For the text-containing cell, return its midpoint in (x, y) coordinate format. 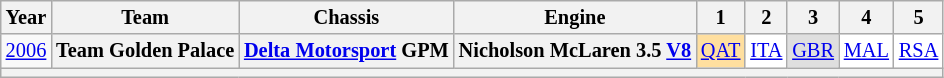
4 (866, 17)
Year (26, 17)
QAT (720, 51)
Team (145, 17)
5 (918, 17)
3 (813, 17)
Nicholson McLaren 3.5 V8 (575, 51)
Chassis (346, 17)
ITA (766, 51)
Team Golden Palace (145, 51)
Delta Motorsport GPM (346, 51)
1 (720, 17)
MAL (866, 51)
RSA (918, 51)
GBR (813, 51)
2 (766, 17)
Engine (575, 17)
2006 (26, 51)
